Search for the cell housing the specified text and yield its (X, Y) center coordinate. 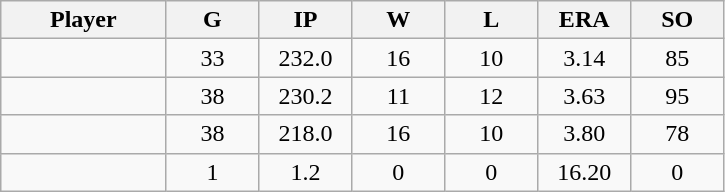
1 (212, 172)
85 (678, 58)
232.0 (306, 58)
230.2 (306, 96)
G (212, 20)
33 (212, 58)
W (398, 20)
16.20 (584, 172)
12 (492, 96)
ERA (584, 20)
L (492, 20)
IP (306, 20)
78 (678, 134)
Player (84, 20)
95 (678, 96)
1.2 (306, 172)
218.0 (306, 134)
SO (678, 20)
11 (398, 96)
3.63 (584, 96)
3.14 (584, 58)
3.80 (584, 134)
